Extract the (x, y) coordinate from the center of the cell holding the provided text.  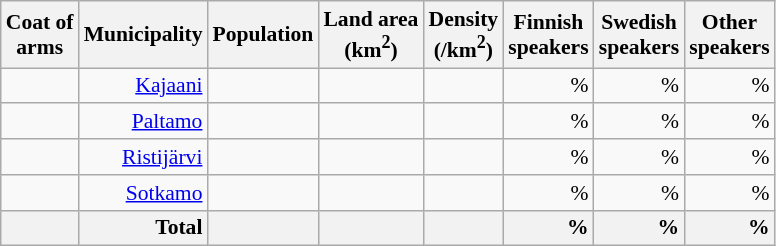
Otherspeakers (729, 34)
Total (144, 228)
Swedishspeakers (639, 34)
Paltamo (144, 122)
Municipality (144, 34)
Population (262, 34)
Finnishspeakers (548, 34)
Land area(km2) (370, 34)
Kajaani (144, 86)
Coat ofarms (40, 34)
Density(/km2) (463, 34)
Sotkamo (144, 193)
Ristijärvi (144, 157)
